Find where the given text appears and provide that cell's center as [X, Y] coordinate. 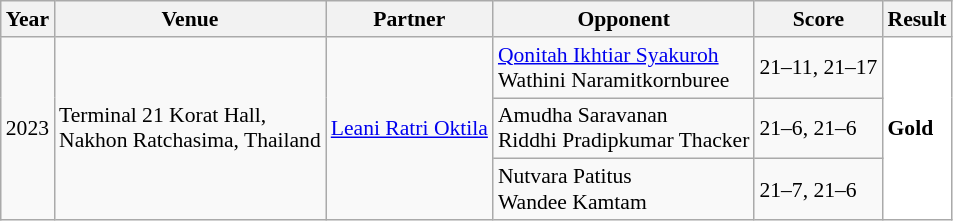
Opponent [624, 19]
Result [916, 19]
Terminal 21 Korat Hall,Nakhon Ratchasima, Thailand [190, 128]
Leani Ratri Oktila [410, 128]
Qonitah Ikhtiar Syakuroh Wathini Naramitkornburee [624, 68]
Score [818, 19]
21–7, 21–6 [818, 190]
Venue [190, 19]
Year [28, 19]
Nutvara Patitus Wandee Kamtam [624, 190]
2023 [28, 128]
Amudha Saravanan Riddhi Pradipkumar Thacker [624, 128]
Gold [916, 128]
21–6, 21–6 [818, 128]
21–11, 21–17 [818, 68]
Partner [410, 19]
